Search for the cell housing the specified text and yield its (X, Y) center coordinate. 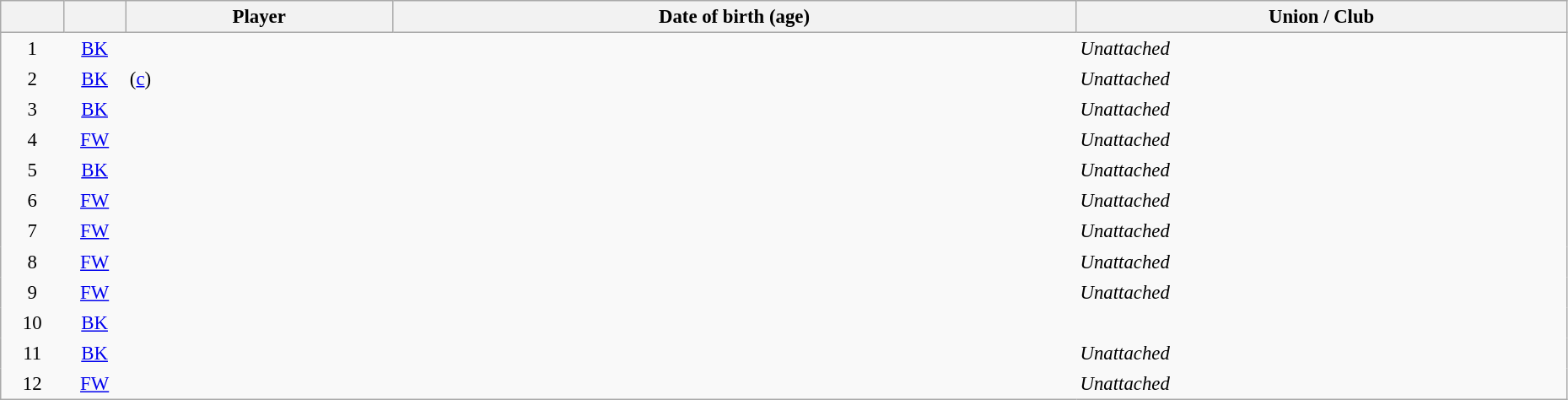
1 (32, 49)
5 (32, 170)
8 (32, 262)
2 (32, 78)
7 (32, 231)
Union / Club (1321, 17)
11 (32, 353)
9 (32, 292)
Player (259, 17)
(c) (259, 78)
6 (32, 201)
Date of birth (age) (734, 17)
10 (32, 322)
12 (32, 383)
3 (32, 109)
4 (32, 140)
